Locate the cell with the specified text and output its (X, Y) center coordinate. 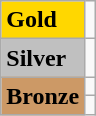
Silver (43, 58)
Bronze (43, 96)
Gold (43, 20)
